For the text-containing cell, return its midpoint in [x, y] coordinate format. 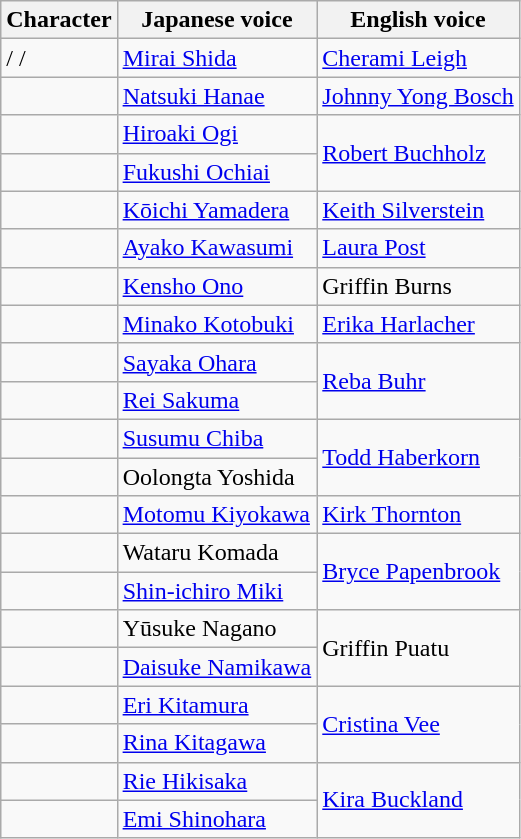
Japanese voice [217, 20]
Griffin Burns [418, 286]
Griffin Puatu [418, 648]
Johnny Yong Bosch [418, 96]
Todd Haberkorn [418, 457]
Wataru Komada [217, 553]
Daisuke Namikawa [217, 667]
Character [59, 20]
English voice [418, 20]
Robert Buchholz [418, 153]
Motomu Kiyokawa [217, 515]
Natsuki Hanae [217, 96]
Reba Buhr [418, 381]
Cristina Vee [418, 724]
Rina Kitagawa [217, 743]
Laura Post [418, 248]
Kira Buckland [418, 800]
Kōichi Yamadera [217, 210]
Bryce Papenbrook [418, 572]
Mirai Shida [217, 58]
Minako Kotobuki [217, 324]
Emi Shinohara [217, 819]
Yūsuke Nagano [217, 629]
Susumu Chiba [217, 438]
Keith Silverstein [418, 210]
Rei Sakuma [217, 400]
Kirk Thornton [418, 515]
Ayako Kawasumi [217, 248]
/ / [59, 58]
Oolongta Yoshida [217, 477]
Rie Hikisaka [217, 781]
Fukushi Ochiai [217, 172]
Kensho Ono [217, 286]
Hiroaki Ogi [217, 134]
Sayaka Ohara [217, 362]
Shin-ichiro Miki [217, 591]
Eri Kitamura [217, 705]
Cherami Leigh [418, 58]
Erika Harlacher [418, 324]
